Return (x, y) of the center of cell containing provided text 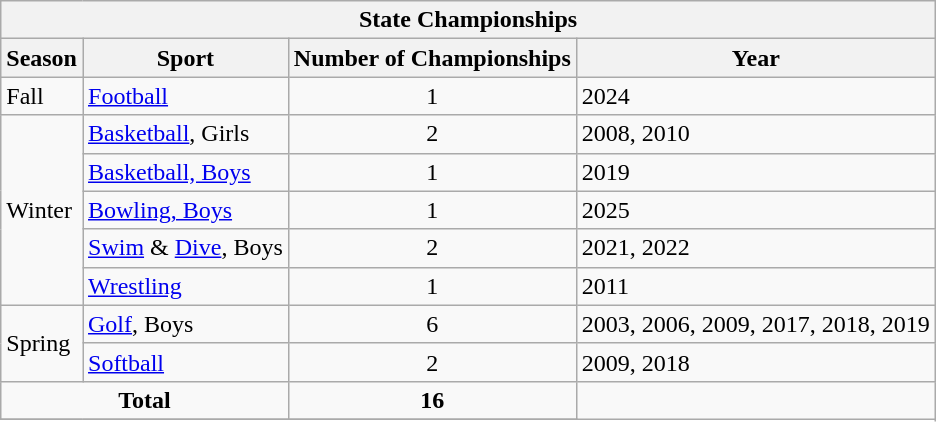
Basketball, Boys (185, 172)
Number of Championships (432, 58)
Total (145, 400)
Basketball, Girls (185, 134)
2021, 2022 (756, 248)
Winter (42, 210)
Spring (42, 343)
Swim & Dive, Boys (185, 248)
Softball (185, 362)
Wrestling (185, 286)
Fall (42, 96)
2025 (756, 210)
Season (42, 58)
Bowling, Boys (185, 210)
2008, 2010 (756, 134)
State Championships (468, 20)
Golf, Boys (185, 324)
2011 (756, 286)
Football (185, 96)
2019 (756, 172)
2024 (756, 96)
Sport (185, 58)
16 (432, 400)
2009, 2018 (756, 362)
2003, 2006, 2009, 2017, 2018, 2019 (756, 324)
6 (432, 324)
Year (756, 58)
